Return the [x, y] coordinate for the center point of the cell that contains the specified text.  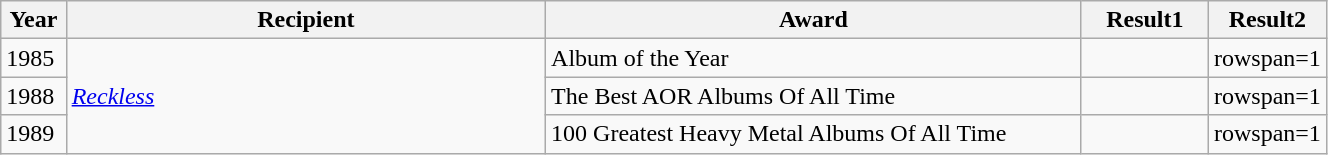
Result1 [1144, 20]
Result2 [1267, 20]
1989 [34, 134]
Award [814, 20]
Reckless [306, 96]
Album of the Year [814, 58]
100 Greatest Heavy Metal Albums Of All Time [814, 134]
The Best AOR Albums Of All Time [814, 96]
1985 [34, 58]
Recipient [306, 20]
Year [34, 20]
1988 [34, 96]
